Return the [X, Y] coordinate for the center point of the cell that contains the specified text.  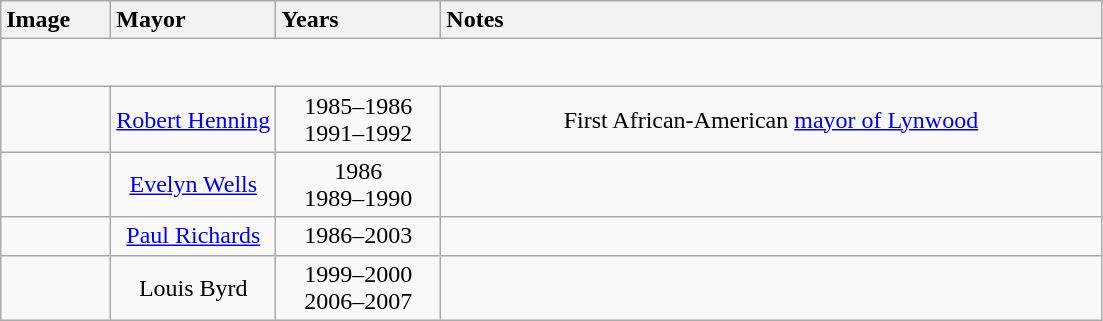
Robert Henning [194, 120]
Image [56, 20]
1985–19861991–1992 [358, 120]
Paul Richards [194, 236]
Years [358, 20]
Evelyn Wells [194, 184]
Notes [771, 20]
Louis Byrd [194, 288]
1986–2003 [358, 236]
1999–2000 2006–2007 [358, 288]
First African-American mayor of Lynwood [771, 120]
1986 1989–1990 [358, 184]
Mayor [194, 20]
